Output the (X, Y) coordinate of the center of the cell containing the given text.  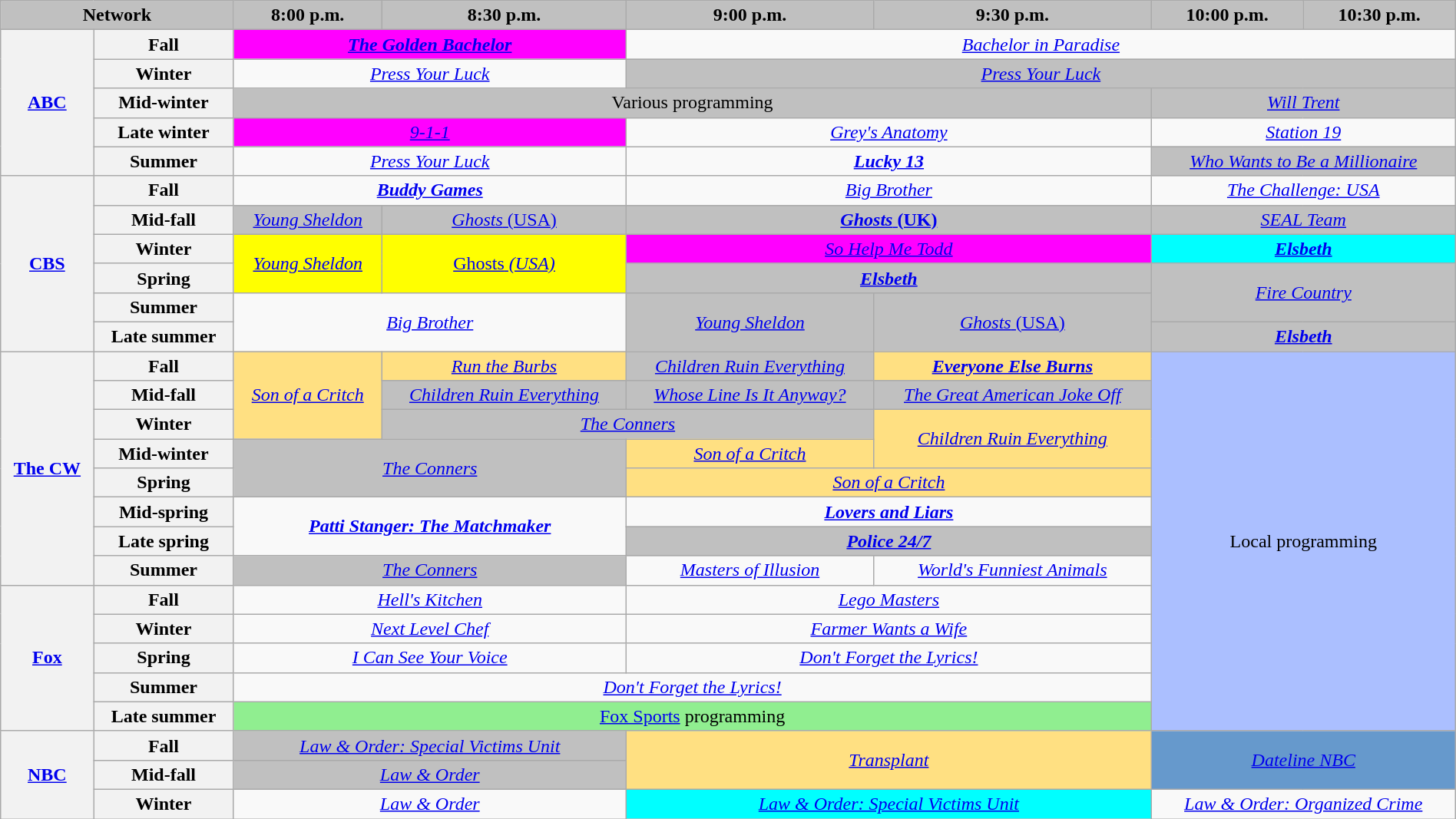
So Help Me Todd (889, 249)
Law & Order: Organized Crime (1303, 804)
The Great American Joke Off (1012, 395)
9:00 p.m. (750, 15)
Station 19 (1303, 132)
Next Level Chef (430, 629)
Police 24/7 (889, 541)
Local programming (1303, 542)
Late winter (164, 132)
Mid-spring (164, 512)
10:00 p.m. (1227, 15)
Patti Stanger: The Matchmaker (430, 527)
Lego Masters (889, 599)
Transplant (889, 760)
8:00 p.m. (308, 15)
Fox Sports programming (693, 716)
9-1-1 (430, 132)
The Golden Bachelor (430, 45)
ABC (48, 103)
Bachelor in Paradise (1041, 45)
SEAL Team (1303, 220)
Fox (48, 658)
Buddy Games (430, 190)
Ghosts (UK) (889, 220)
Masters of Illusion (750, 570)
Run the Burbs (504, 366)
Dateline NBC (1303, 760)
Will Trent (1303, 103)
The Challenge: USA (1303, 190)
8:30 p.m. (504, 15)
The CW (48, 468)
Network (117, 15)
Various programming (693, 103)
I Can See Your Voice (430, 658)
Late spring (164, 541)
CBS (48, 263)
Whose Line Is It Anyway? (750, 395)
Lucky 13 (889, 161)
9:30 p.m. (1012, 15)
Fire Country (1303, 292)
Lovers and Liars (889, 512)
10:30 p.m. (1379, 15)
Hell's Kitchen (430, 599)
World's Funniest Animals (1012, 570)
NBC (48, 774)
Everyone Else Burns (1012, 366)
Grey's Anatomy (889, 132)
Who Wants to Be a Millionaire (1303, 161)
Farmer Wants a Wife (889, 629)
